Pinpoint the cell where the given text exists, returning its (X, Y) midpoint coordinate. 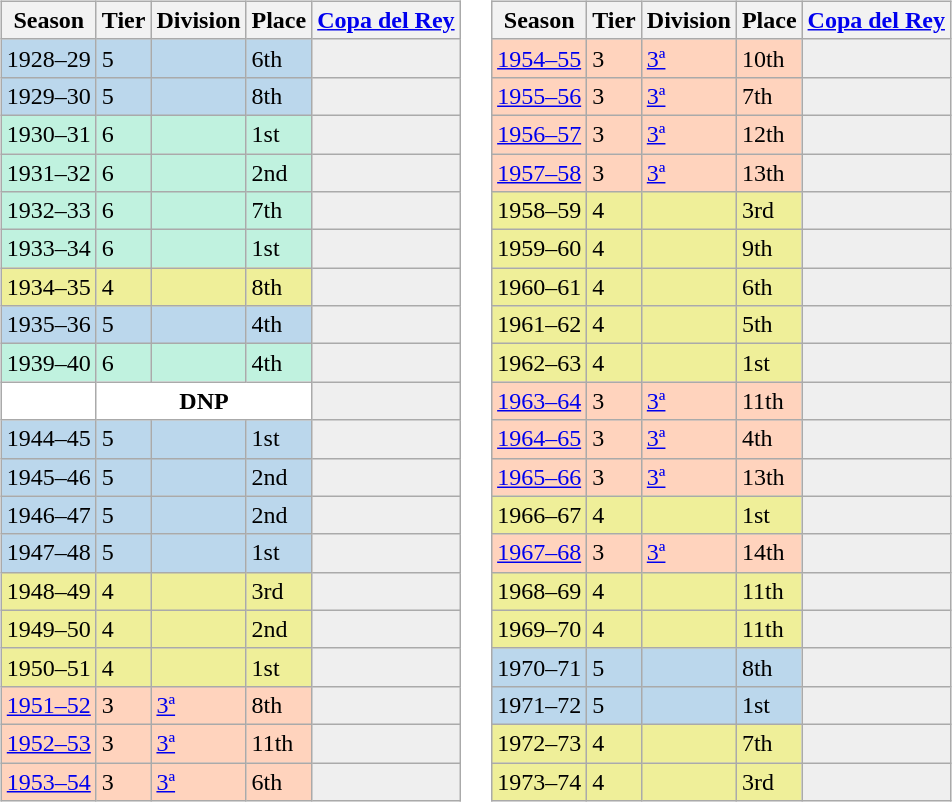
10th (769, 58)
1971–72 (540, 705)
1928–29 (48, 58)
1944–45 (48, 439)
1939–40 (48, 363)
1945–46 (48, 477)
1946–47 (48, 515)
1962–63 (540, 363)
1932–33 (48, 211)
1958–59 (540, 211)
1966–67 (540, 515)
1961–62 (540, 325)
14th (769, 553)
1965–66 (540, 477)
1955–56 (540, 96)
1954–55 (540, 58)
1947–48 (48, 553)
12th (769, 134)
1929–30 (48, 96)
1935–36 (48, 325)
1948–49 (48, 591)
1967–68 (540, 553)
1953–54 (48, 781)
1950–51 (48, 667)
1959–60 (540, 249)
1949–50 (48, 629)
1930–31 (48, 134)
DNP (204, 401)
1963–64 (540, 401)
1972–73 (540, 743)
1957–58 (540, 173)
1952–53 (48, 743)
1931–32 (48, 173)
9th (769, 249)
1933–34 (48, 249)
1951–52 (48, 705)
1969–70 (540, 629)
1970–71 (540, 667)
1960–61 (540, 287)
1934–35 (48, 287)
1964–65 (540, 439)
1973–74 (540, 781)
5th (769, 325)
1956–57 (540, 134)
1968–69 (540, 591)
